For the text-containing cell, return its midpoint in (x, y) coordinate format. 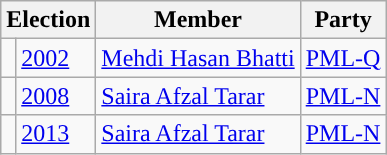
2008 (56, 96)
2002 (56, 58)
Member (198, 20)
Election (48, 20)
Party (343, 20)
PML-Q (343, 58)
Mehdi Hasan Bhatti (198, 58)
2013 (56, 134)
